Capture the cell that displays the provided text and extract its (X, Y) central coordinate. 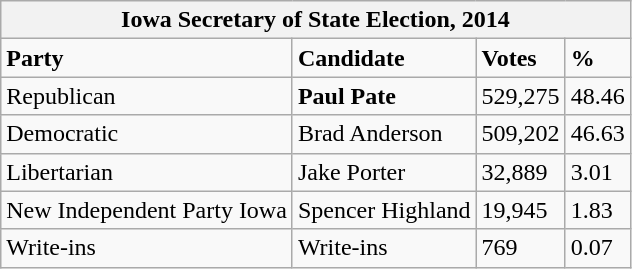
48.46 (598, 96)
32,889 (520, 172)
529,275 (520, 96)
Republican (147, 96)
New Independent Party Iowa (147, 210)
% (598, 58)
509,202 (520, 134)
Iowa Secretary of State Election, 2014 (316, 20)
Paul Pate (384, 96)
46.63 (598, 134)
Candidate (384, 58)
1.83 (598, 210)
19,945 (520, 210)
769 (520, 248)
Democratic (147, 134)
0.07 (598, 248)
Jake Porter (384, 172)
Votes (520, 58)
3.01 (598, 172)
Spencer Highland (384, 210)
Brad Anderson (384, 134)
Libertarian (147, 172)
Party (147, 58)
